Search for the cell housing the specified text and yield its [X, Y] center coordinate. 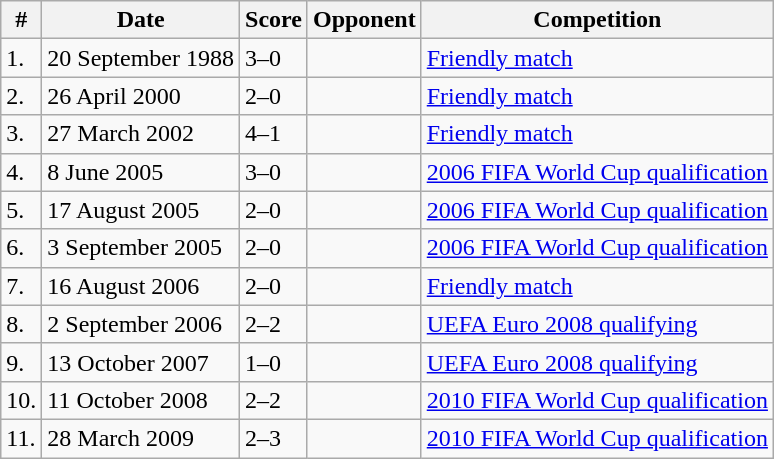
Opponent [364, 20]
4–1 [274, 134]
20 September 1988 [141, 58]
8 June 2005 [141, 172]
28 March 2009 [141, 438]
10. [22, 400]
9. [22, 362]
7. [22, 286]
8. [22, 324]
17 August 2005 [141, 210]
5. [22, 210]
3. [22, 134]
26 April 2000 [141, 96]
Score [274, 20]
13 October 2007 [141, 362]
27 March 2002 [141, 134]
2–3 [274, 438]
1–0 [274, 362]
# [22, 20]
2 September 2006 [141, 324]
3 September 2005 [141, 248]
16 August 2006 [141, 286]
1. [22, 58]
11. [22, 438]
2. [22, 96]
6. [22, 248]
4. [22, 172]
Date [141, 20]
Competition [597, 20]
11 October 2008 [141, 400]
